Return the [x, y] coordinate for the center point of the cell that contains the specified text.  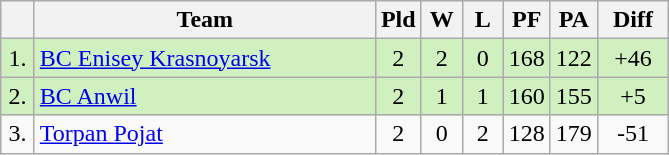
BC Anwil [204, 96]
+46 [632, 58]
PF [526, 20]
Pld [398, 20]
BC Enisey Krasnoyarsk [204, 58]
155 [574, 96]
168 [526, 58]
Team [204, 20]
122 [574, 58]
Torpan Pojat [204, 134]
+5 [632, 96]
128 [526, 134]
2. [18, 96]
PA [574, 20]
160 [526, 96]
Diff [632, 20]
L [482, 20]
179 [574, 134]
3. [18, 134]
W [442, 20]
1. [18, 58]
-51 [632, 134]
